Extract the [x, y] coordinate from the center of the cell holding the provided text.  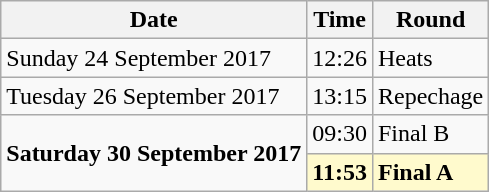
Final B [430, 134]
Repechage [430, 96]
12:26 [340, 58]
Round [430, 20]
Saturday 30 September 2017 [154, 153]
11:53 [340, 172]
Final A [430, 172]
09:30 [340, 134]
Tuesday 26 September 2017 [154, 96]
Sunday 24 September 2017 [154, 58]
Time [340, 20]
13:15 [340, 96]
Date [154, 20]
Heats [430, 58]
